Return the (X, Y) coordinate for the center point of the cell that contains the specified text.  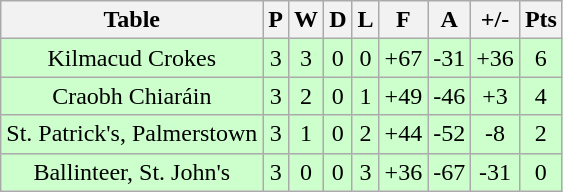
Ballinteer, St. John's (132, 172)
W (306, 20)
F (404, 20)
L (366, 20)
Pts (540, 20)
Kilmacud Crokes (132, 58)
P (276, 20)
6 (540, 58)
D (338, 20)
-67 (450, 172)
Table (132, 20)
+44 (404, 134)
-52 (450, 134)
+3 (496, 96)
Craobh Chiaráin (132, 96)
-8 (496, 134)
St. Patrick's, Palmerstown (132, 134)
+/- (496, 20)
A (450, 20)
+67 (404, 58)
-46 (450, 96)
4 (540, 96)
+49 (404, 96)
